Determine the (X, Y) coordinate at the center of the cell enclosing the given text.  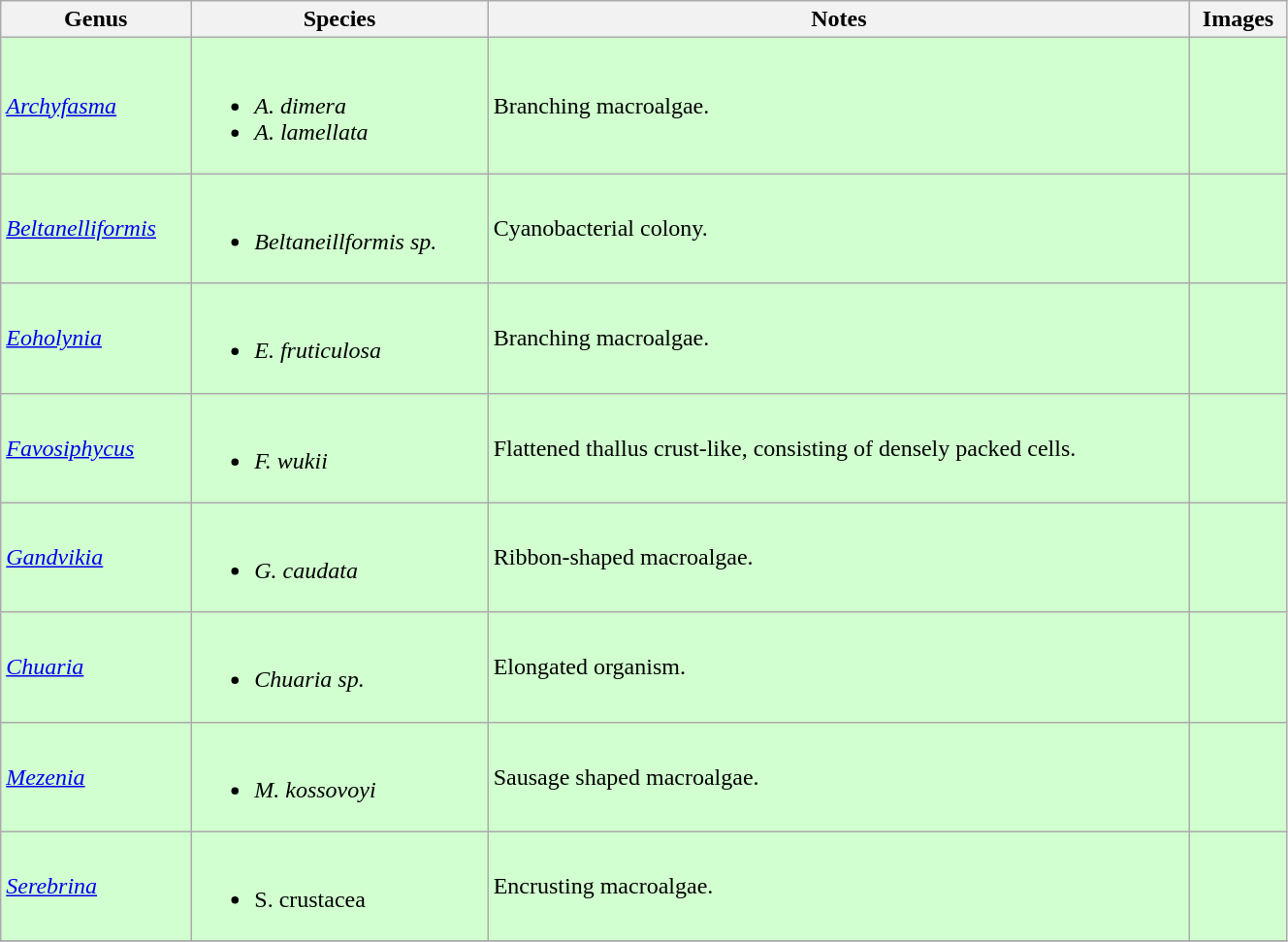
Flattened thallus crust-like, consisting of densely packed cells. (838, 448)
Notes (838, 19)
G. caudata (339, 557)
Elongated organism. (838, 667)
Chuaria sp. (339, 667)
Gandvikia (96, 557)
Mezenia (96, 776)
Archyfasma (96, 106)
Ribbon-shaped macroalgae. (838, 557)
Favosiphycus (96, 448)
Encrusting macroalgae. (838, 887)
Beltanelliformis (96, 229)
Serebrina (96, 887)
A. dimeraA. lamellata (339, 106)
Eoholynia (96, 338)
M. kossovoyi (339, 776)
Genus (96, 19)
Beltaneillformis sp. (339, 229)
Sausage shaped macroalgae. (838, 776)
E. fruticulosa (339, 338)
Chuaria (96, 667)
F. wukii (339, 448)
S. crustacea (339, 887)
Species (339, 19)
Images (1239, 19)
Cyanobacterial colony. (838, 229)
